From the cell containing the given text, extract its center point as (X, Y) coordinate. 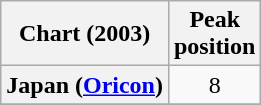
8 (214, 85)
Japan (Oricon) (85, 85)
Peakposition (214, 34)
Chart (2003) (85, 34)
